Output the [x, y] coordinate of the center of the cell containing the given text.  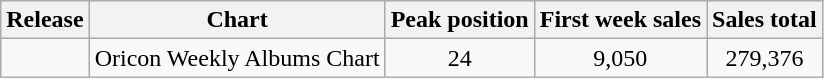
9,050 [620, 58]
Peak position [460, 20]
Oricon Weekly Albums Chart [237, 58]
First week sales [620, 20]
Release [45, 20]
279,376 [765, 58]
Sales total [765, 20]
Chart [237, 20]
24 [460, 58]
